Scan for the cell matching the given text and deliver its (x, y) coordinate at center. 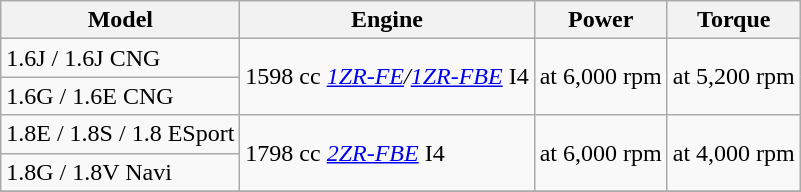
Torque (734, 20)
1.8G / 1.8V Navi (120, 172)
at 5,200 rpm (734, 77)
1798 cc 2ZR-FBE I4 (387, 153)
1.6J / 1.6J CNG (120, 58)
Engine (387, 20)
Model (120, 20)
Power (600, 20)
1.6G / 1.6E CNG (120, 96)
1.8E / 1.8S / 1.8 ESport (120, 134)
1598 cc 1ZR-FE/1ZR-FBE I4 (387, 77)
at 4,000 rpm (734, 153)
